Find where the given text appears and provide that cell's center as (X, Y) coordinate. 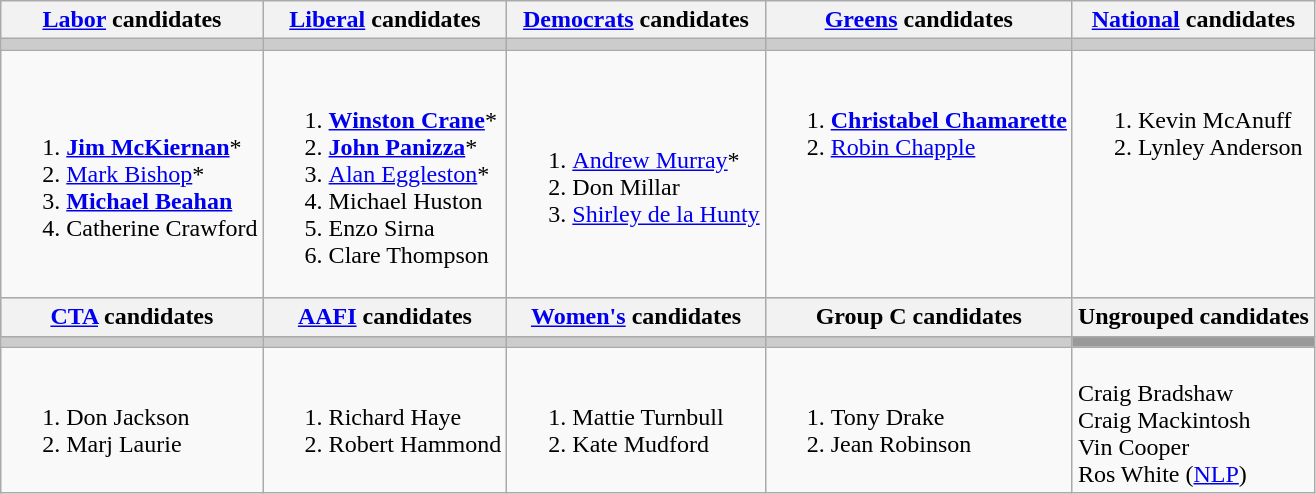
Richard HayeRobert Hammond (385, 420)
Group C candidates (918, 317)
Kevin McAnuffLynley Anderson (1193, 174)
Ungrouped candidates (1193, 317)
CTA candidates (132, 317)
Democrats candidates (636, 20)
Women's candidates (636, 317)
Greens candidates (918, 20)
Don JacksonMarj Laurie (132, 420)
Labor candidates (132, 20)
Winston Crane*John Panizza*Alan Eggleston*Michael HustonEnzo SirnaClare Thompson (385, 174)
Mattie TurnbullKate Mudford (636, 420)
Tony DrakeJean Robinson (918, 420)
AAFI candidates (385, 317)
Jim McKiernan*Mark Bishop*Michael BeahanCatherine Crawford (132, 174)
Craig Bradshaw Craig Mackintosh Vin Cooper Ros White (NLP) (1193, 420)
National candidates (1193, 20)
Christabel ChamaretteRobin Chapple (918, 174)
Andrew Murray*Don MillarShirley de la Hunty (636, 174)
Liberal candidates (385, 20)
